Scan for the cell matching the given text and deliver its [x, y] coordinate at center. 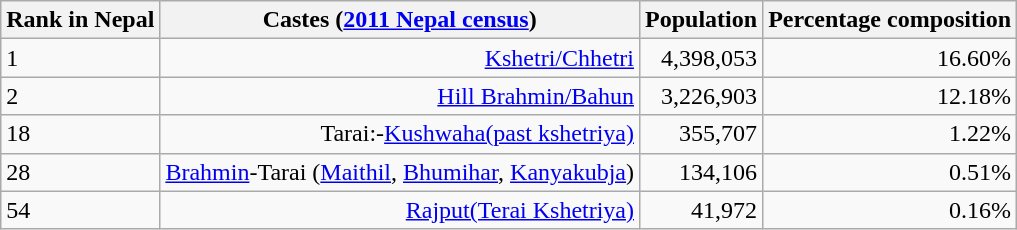
4,398,053 [702, 58]
Brahmin-Tarai (Maithil, Bhumihar, Kanyakubja) [400, 172]
Rank in Nepal [80, 20]
12.18% [890, 96]
28 [80, 172]
355,707 [702, 134]
41,972 [702, 210]
Castes (2011 Nepal census) [400, 20]
Kshetri/Chhetri [400, 58]
134,106 [702, 172]
3,226,903 [702, 96]
Percentage composition [890, 20]
2 [80, 96]
54 [80, 210]
1.22% [890, 134]
16.60% [890, 58]
Hill Brahmin/Bahun [400, 96]
Population [702, 20]
18 [80, 134]
0.16% [890, 210]
Rajput(Terai Kshetriya) [400, 210]
Tarai:-Kushwaha(past kshetriya) [400, 134]
1 [80, 58]
0.51% [890, 172]
